Find where the given text appears and provide that cell's center as (X, Y) coordinate. 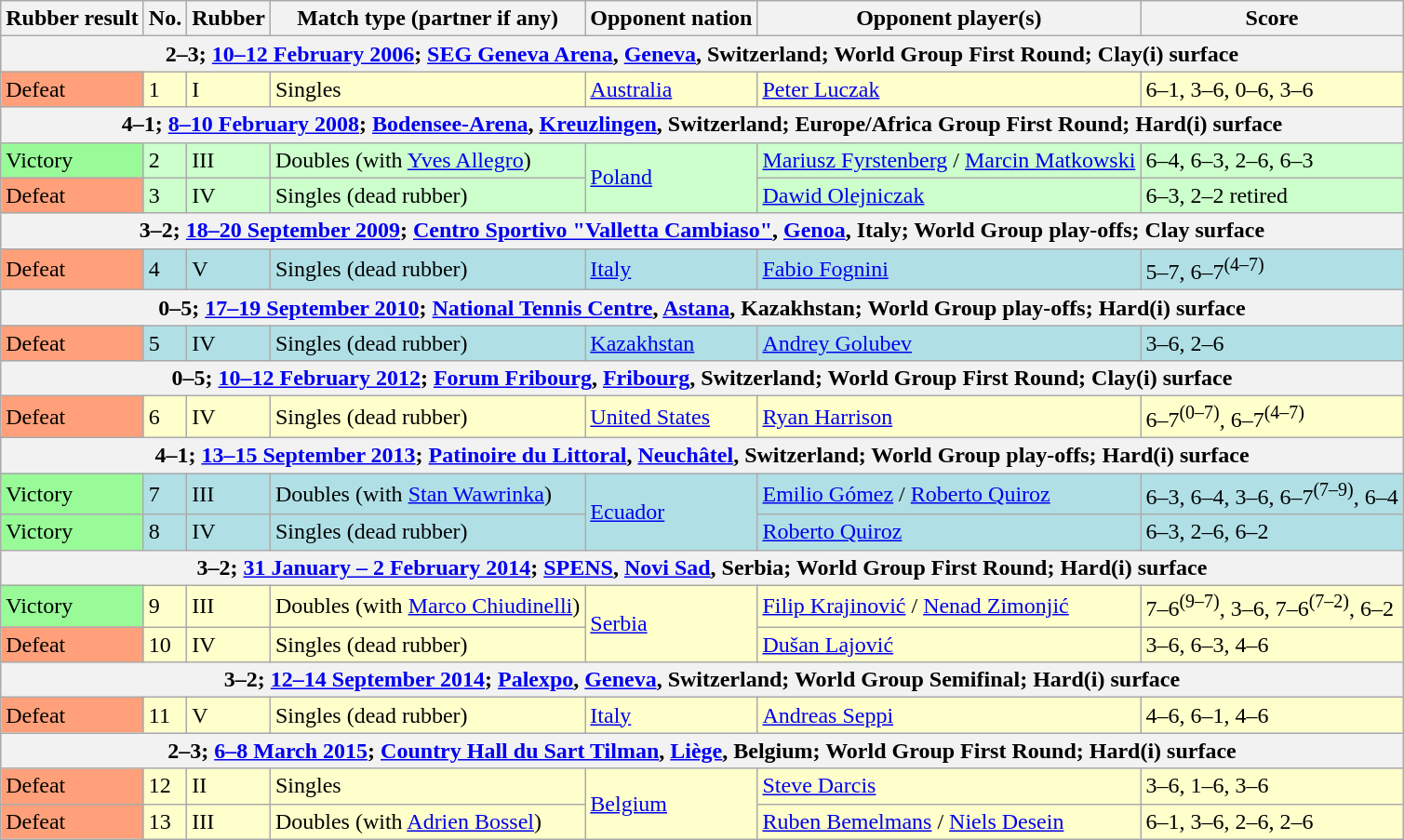
Ryan Harrison (949, 417)
Ecuador (672, 512)
Doubles (with Adrien Bossel) (427, 821)
Opponent nation (672, 19)
Andrey Golubev (949, 343)
0–5; 17–19 September 2010; National Tennis Centre, Astana, Kazakhstan; World Group play-offs; Hard(i) surface (702, 308)
6 (165, 417)
II (229, 786)
Steve Darcis (949, 786)
4–1; 13–15 September 2013; Patinoire du Littoral, Neuchâtel, Switzerland; World Group play-offs; Hard(i) surface (702, 455)
11 (165, 715)
Peter Luczak (949, 89)
4 (165, 270)
6–3, 2–2 retired (1272, 195)
Score (1272, 19)
6–3, 6–4, 3–6, 6–7(7–9), 6–4 (1272, 495)
Match type (partner if any) (427, 19)
United States (672, 417)
Rubber (229, 19)
Serbia (672, 623)
Dawid Olejniczak (949, 195)
No. (165, 19)
10 (165, 645)
13 (165, 821)
I (229, 89)
6–7(0–7), 6–7(4–7) (1272, 417)
Mariusz Fyrstenberg / Marcin Matkowski (949, 160)
Dušan Lajović (949, 645)
5 (165, 343)
4–1; 8–10 February 2008; Bodensee-Arena, Kreuzlingen, Switzerland; Europe/Africa Group First Round; Hard(i) surface (702, 125)
2–3; 10–12 February 2006; SEG Geneva Arena, Geneva, Switzerland; World Group First Round; Clay(i) surface (702, 54)
2–3; 6–8 March 2015; Country Hall du Sart Tilman, Liège, Belgium; World Group First Round; Hard(i) surface (702, 751)
3–2; 18–20 September 2009; Centro Sportivo "Valletta Cambiaso", Genoa, Italy; World Group play-offs; Clay surface (702, 231)
Emilio Gómez / Roberto Quiroz (949, 495)
3–6, 1–6, 3–6 (1272, 786)
6–1, 3–6, 2–6, 2–6 (1272, 821)
9 (165, 607)
3–2; 12–14 September 2014; Palexpo, Geneva, Switzerland; World Group Semifinal; Hard(i) surface (702, 680)
6–3, 2–6, 6–2 (1272, 532)
3–6, 6–3, 4–6 (1272, 645)
Doubles (with Stan Wawrinka) (427, 495)
Belgium (672, 804)
Poland (672, 178)
Ruben Bemelmans / Niels Desein (949, 821)
Australia (672, 89)
Kazakhstan (672, 343)
5–7, 6–7(4–7) (1272, 270)
Doubles (with Yves Allegro) (427, 160)
6–1, 3–6, 0–6, 3–6 (1272, 89)
Roberto Quiroz (949, 532)
7–6(9–7), 3–6, 7–6(7–2), 6–2 (1272, 607)
Opponent player(s) (949, 19)
0–5; 10–12 February 2012; Forum Fribourg, Fribourg, Switzerland; World Group First Round; Clay(i) surface (702, 379)
Rubber result (73, 19)
2 (165, 160)
8 (165, 532)
Filip Krajinović / Nenad Zimonjić (949, 607)
6–4, 6–3, 2–6, 6–3 (1272, 160)
7 (165, 495)
Doubles (with Marco Chiudinelli) (427, 607)
4–6, 6–1, 4–6 (1272, 715)
3–6, 2–6 (1272, 343)
1 (165, 89)
3–2; 31 January – 2 February 2014; SPENS, Novi Sad, Serbia; World Group First Round; Hard(i) surface (702, 567)
12 (165, 786)
3 (165, 195)
Andreas Seppi (949, 715)
Fabio Fognini (949, 270)
